Output the [X, Y] coordinate of the center of the cell containing the given text.  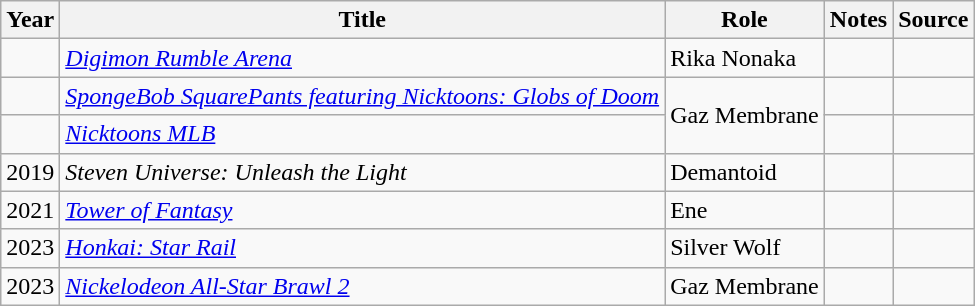
Honkai: Star Rail [362, 248]
Role [745, 20]
Rika Nonaka [745, 58]
Title [362, 20]
SpongeBob SquarePants featuring Nicktoons: Globs of Doom [362, 96]
Year [30, 20]
Tower of Fantasy [362, 210]
Nicktoons MLB [362, 134]
Silver Wolf [745, 248]
Digimon Rumble Arena [362, 58]
2019 [30, 172]
Steven Universe: Unleash the Light [362, 172]
Demantoid [745, 172]
Ene [745, 210]
2021 [30, 210]
Nickelodeon All-Star Brawl 2 [362, 286]
Source [934, 20]
Notes [858, 20]
